Return [x, y] of the center of cell containing provided text 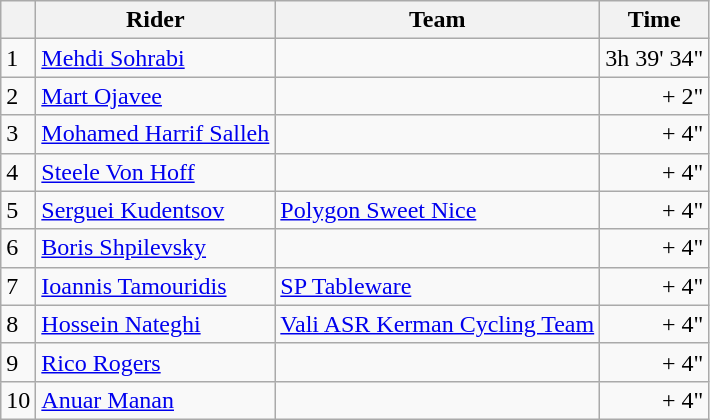
Anuar Manan [156, 400]
10 [18, 400]
SP Tableware [438, 286]
Mehdi Sohrabi [156, 58]
+ 2" [654, 96]
2 [18, 96]
Polygon Sweet Nice [438, 210]
Vali ASR Kerman Cycling Team [438, 324]
Mohamed Harrif Salleh [156, 134]
Serguei Kudentsov [156, 210]
Mart Ojavee [156, 96]
8 [18, 324]
Ioannis Tamouridis [156, 286]
1 [18, 58]
5 [18, 210]
Steele Von Hoff [156, 172]
Rider [156, 20]
3h 39' 34" [654, 58]
Rico Rogers [156, 362]
6 [18, 248]
Team [438, 20]
3 [18, 134]
9 [18, 362]
Boris Shpilevsky [156, 248]
Hossein Nateghi [156, 324]
Time [654, 20]
7 [18, 286]
4 [18, 172]
